Provide the [x, y] coordinate of the cell's center where the given text is located.  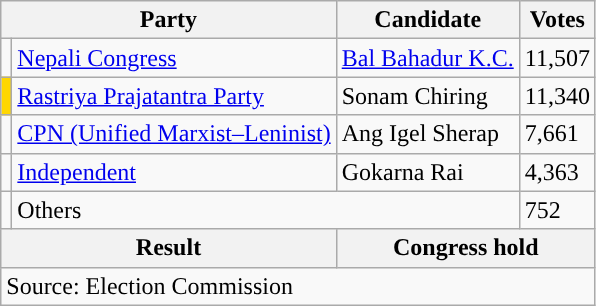
11,507 [557, 58]
4,363 [557, 172]
752 [557, 210]
Source: Election Commission [298, 286]
CPN (Unified Marxist–Leninist) [174, 134]
Nepali Congress [174, 58]
Gokarna Rai [428, 172]
11,340 [557, 96]
Candidate [428, 20]
Rastriya Prajatantra Party [174, 96]
Congress hold [466, 248]
Votes [557, 20]
Result [168, 248]
Bal Bahadur K.C. [428, 58]
Others [266, 210]
7,661 [557, 134]
Party [168, 20]
Ang Igel Sherap [428, 134]
Independent [174, 172]
Sonam Chiring [428, 96]
